Scan for the cell matching the given text and deliver its (X, Y) coordinate at center. 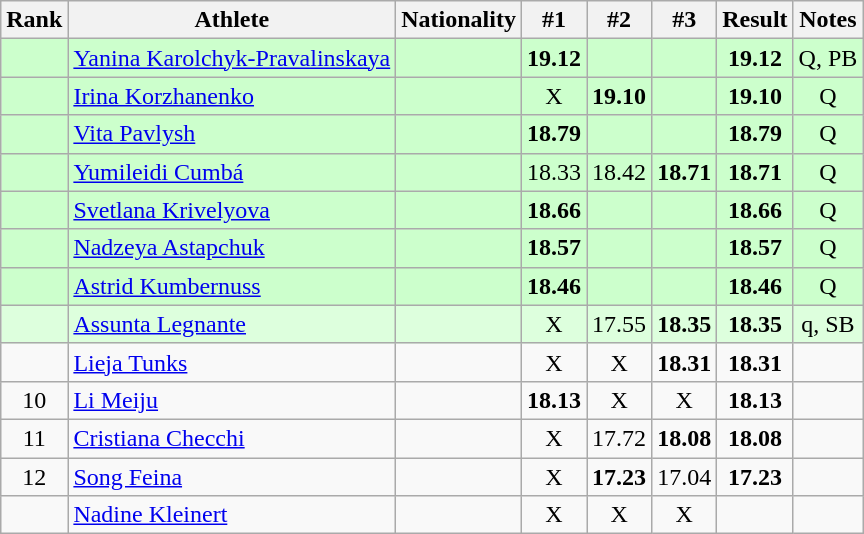
#2 (620, 20)
Nadine Kleinert (232, 515)
Nationality (459, 20)
Li Meiju (232, 400)
Svetlana Krivelyova (232, 210)
17.72 (620, 438)
Rank (34, 20)
Notes (828, 20)
10 (34, 400)
Result (755, 20)
Astrid Kumbernuss (232, 286)
17.04 (684, 477)
Nadzeya Astapchuk (232, 248)
Assunta Legnante (232, 324)
11 (34, 438)
#1 (554, 20)
Vita Pavlysh (232, 134)
#3 (684, 20)
Cristiana Checchi (232, 438)
Athlete (232, 20)
17.55 (620, 324)
18.33 (554, 172)
12 (34, 477)
18.42 (620, 172)
Irina Korzhanenko (232, 96)
Lieja Tunks (232, 362)
Yanina Karolchyk-Pravalinskaya (232, 58)
Yumileidi Cumbá (232, 172)
q, SB (828, 324)
Q, PB (828, 58)
Song Feina (232, 477)
